Scan for the cell matching the given text and deliver its [x, y] coordinate at center. 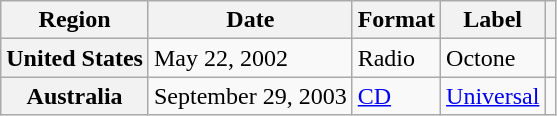
Universal [493, 96]
Octone [493, 58]
Format [396, 20]
CD [396, 96]
Date [250, 20]
Radio [396, 58]
Region [75, 20]
Australia [75, 96]
Label [493, 20]
United States [75, 58]
September 29, 2003 [250, 96]
May 22, 2002 [250, 58]
